Determine the (x, y) coordinate at the center of the cell enclosing the given text.  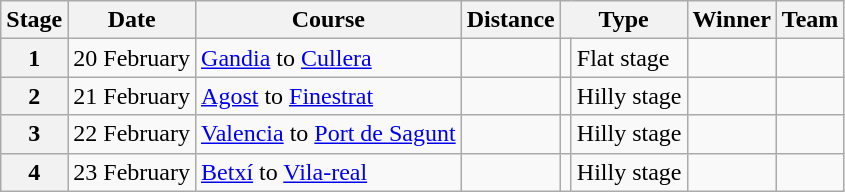
Stage (34, 20)
Course (329, 20)
4 (34, 172)
23 February (132, 172)
21 February (132, 96)
Winner (732, 20)
Valencia to Port de Sagunt (329, 134)
Date (132, 20)
22 February (132, 134)
2 (34, 96)
Team (810, 20)
Distance (510, 20)
1 (34, 58)
Type (624, 20)
Agost to Finestrat (329, 96)
Gandia to Cullera (329, 58)
Betxí to Vila-real (329, 172)
Flat stage (629, 58)
20 February (132, 58)
3 (34, 134)
